Capture the cell that displays the provided text and extract its (x, y) central coordinate. 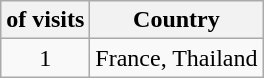
1 (46, 58)
France, Thailand (176, 58)
Country (176, 20)
of visits (46, 20)
